Return the (X, Y) coordinate for the center point of the cell that contains the specified text.  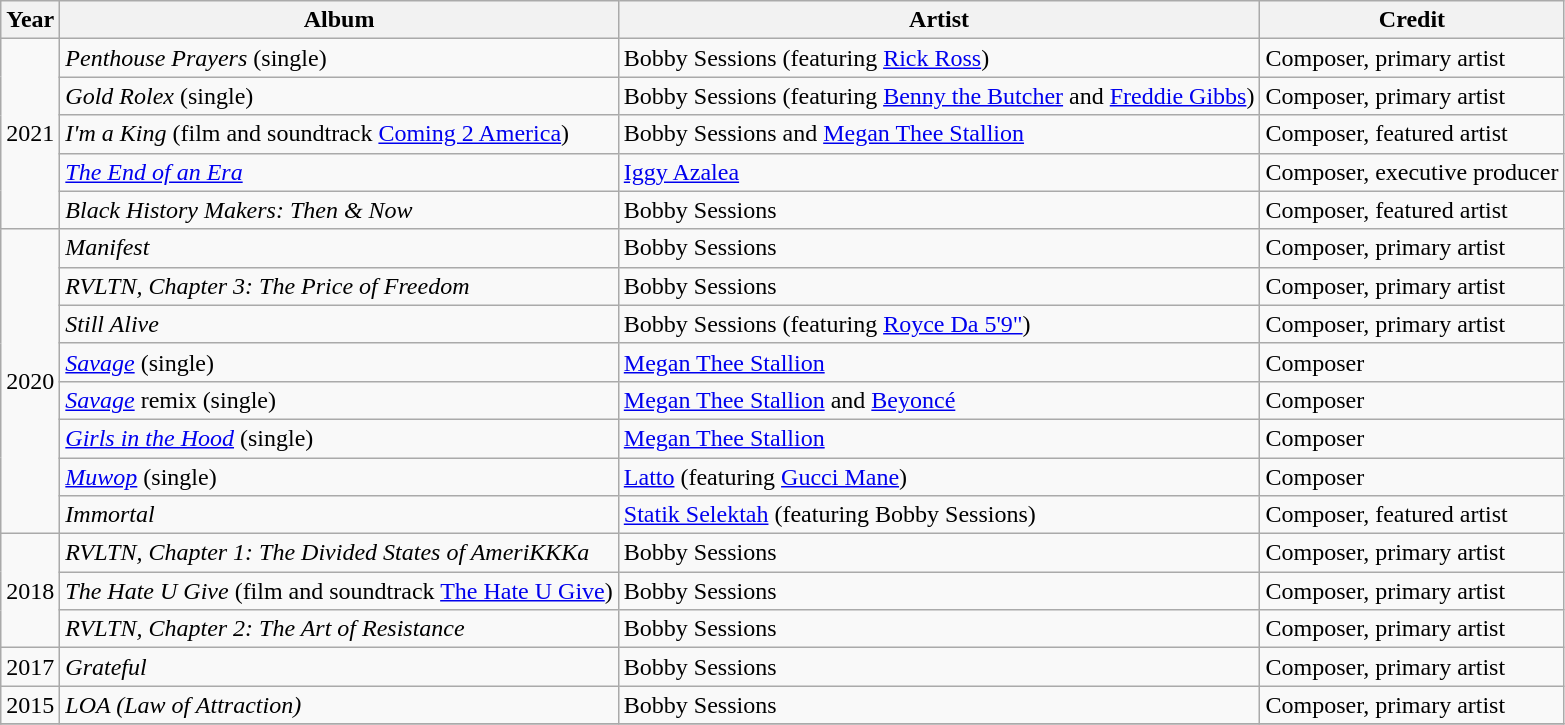
Latto (featuring Gucci Mane) (939, 477)
Grateful (339, 667)
Penthouse Prayers (single) (339, 58)
Year (30, 20)
Bobby Sessions and Megan Thee Stallion (939, 134)
Bobby Sessions (featuring Royce Da 5'9") (939, 324)
2015 (30, 705)
Savage (single) (339, 362)
Still Alive (339, 324)
2020 (30, 381)
Album (339, 20)
Girls in the Hood (single) (339, 438)
RVLTN, Chapter 1: The Divided States of AmeriKKKa (339, 553)
Composer, executive producer (1412, 172)
RVLTN, Chapter 3: The Price of Freedom (339, 286)
Statik Selektah (featuring Bobby Sessions) (939, 515)
Savage remix (single) (339, 400)
Megan Thee Stallion and Beyoncé (939, 400)
Artist (939, 20)
I'm a King (film and soundtrack Coming 2 America) (339, 134)
2021 (30, 134)
Immortal (339, 515)
Manifest (339, 248)
Credit (1412, 20)
LOA (Law of Attraction) (339, 705)
2017 (30, 667)
Black History Makers: Then & Now (339, 210)
Gold Rolex (single) (339, 96)
Bobby Sessions (featuring Rick Ross) (939, 58)
RVLTN, Chapter 2: The Art of Resistance (339, 629)
The Hate U Give (film and soundtrack The Hate U Give) (339, 591)
The End of an Era (339, 172)
Iggy Azalea (939, 172)
Muwop (single) (339, 477)
2018 (30, 591)
Bobby Sessions (featuring Benny the Butcher and Freddie Gibbs) (939, 96)
